Determine the [x, y] coordinate at the center of the cell enclosing the given text.  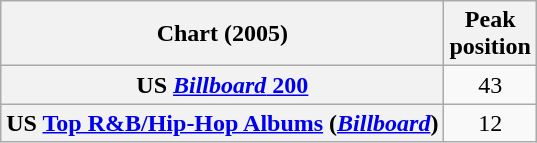
US Top R&B/Hip-Hop Albums (Billboard) [222, 123]
12 [490, 123]
43 [490, 85]
Peakposition [490, 34]
US Billboard 200 [222, 85]
Chart (2005) [222, 34]
